Identify which cell holds the provided text, then report its [x, y] central coordinate. 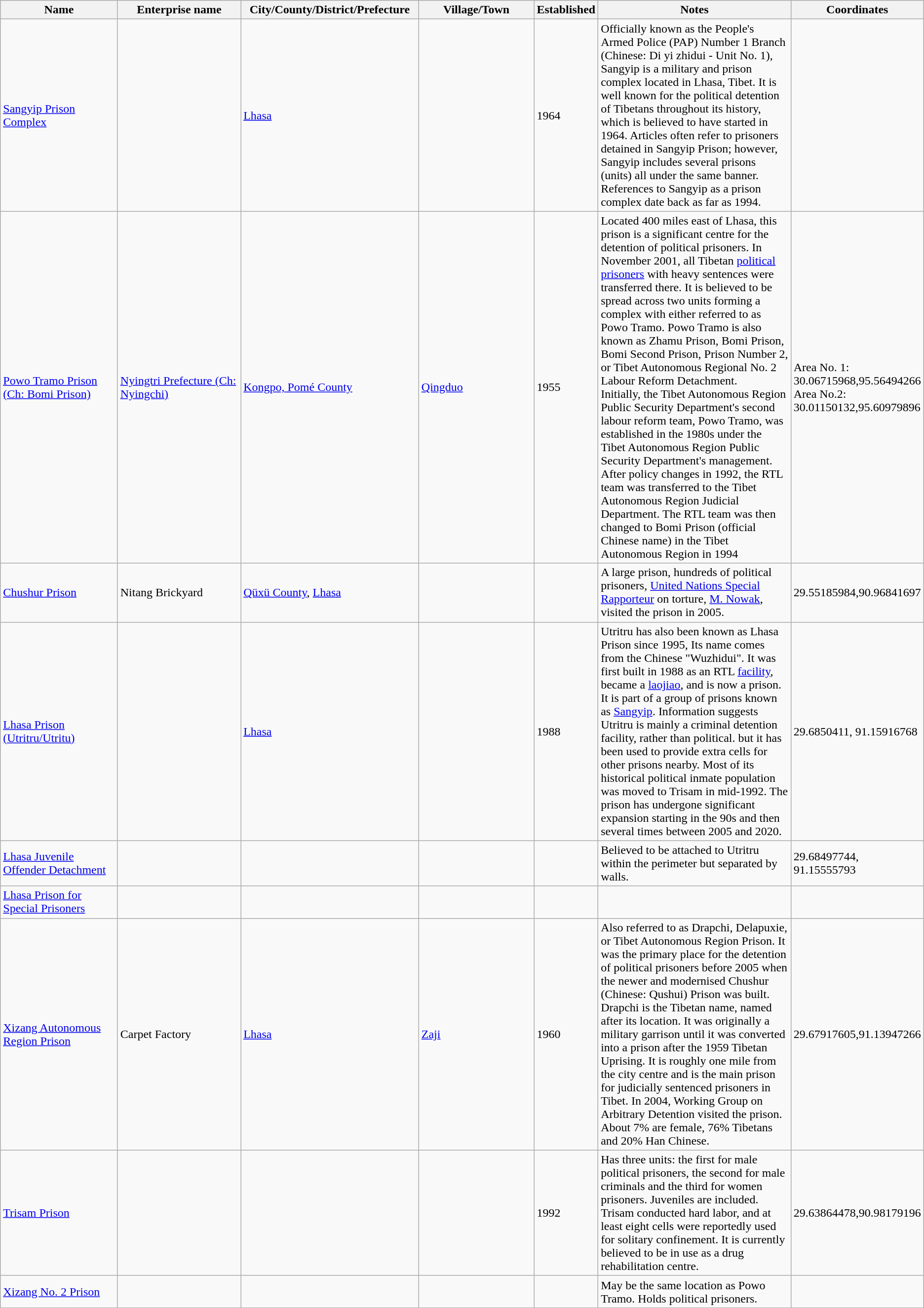
Xizang No. 2 Prison [59, 1291]
Nyingtri Prefecture (Ch: Nyingchi) [179, 387]
Name [59, 10]
Zaji [476, 1034]
29.68497744, 91.15555793 [857, 863]
Powo Tramo Prison (Ch: Bomi Prison) [59, 387]
1988 [566, 731]
Established [566, 10]
Qüxü County, Lhasa [330, 592]
Believed to be attached to Utritru within the perimeter but separated by walls. [695, 863]
1992 [566, 1213]
29.55185984,90.96841697 [857, 592]
Carpet Factory [179, 1034]
Coordinates [857, 10]
1955 [566, 387]
Lhasa Prison for Special Prisoners [59, 902]
Sangyip Prison Complex [59, 115]
29.63864478,90.98179196 [857, 1213]
Enterprise name [179, 10]
A large prison, hundreds of political prisoners, United Nations Special Rapporteur on torture, M. Nowak, visited the prison in 2005. [695, 592]
Trisam Prison [59, 1213]
Lhasa Juvenile Offender Detachment [59, 863]
City/County/District/Prefecture [330, 10]
1964 [566, 115]
Qingduo [476, 387]
Xizang Autonomous Region Prison [59, 1034]
1960 [566, 1034]
May be the same location as Powo Tramo. Holds political prisoners. [695, 1291]
Kongpo, Pomé County [330, 387]
Area No. 1: 30.06715968,95.56494266Area No.2: 30.01150132,95.60979896 [857, 387]
29.67917605,91.13947266 [857, 1034]
Lhasa Prison (Utritru/Utritu) [59, 731]
Notes [695, 10]
29.6850411, 91.15916768 [857, 731]
Village/Town [476, 10]
Chushur Prison [59, 592]
Nitang Brickyard [179, 592]
